Output the [X, Y] coordinate of the center of the cell containing the given text.  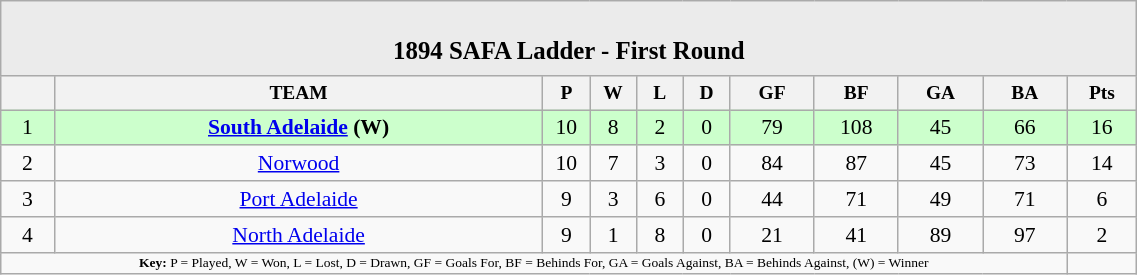
84 [772, 164]
BA [1025, 94]
41 [856, 235]
79 [772, 128]
16 [1102, 128]
L [660, 94]
66 [1025, 128]
108 [856, 128]
87 [856, 164]
GA [940, 94]
BF [856, 94]
14 [1102, 164]
4 [28, 235]
P [566, 94]
49 [940, 199]
D [706, 94]
97 [1025, 235]
73 [1025, 164]
Norwood [298, 164]
GF [772, 94]
South Adelaide (W) [298, 128]
44 [772, 199]
Pts [1102, 94]
North Adelaide [298, 235]
Port Adelaide [298, 199]
21 [772, 235]
89 [940, 235]
7 [614, 164]
W [614, 94]
Key: P = Played, W = Won, L = Lost, D = Drawn, GF = Goals For, BF = Behinds For, GA = Goals Against, BA = Behinds Against, (W) = Winner [534, 263]
TEAM [298, 94]
